Find where the given text appears and provide that cell's center as (x, y) coordinate. 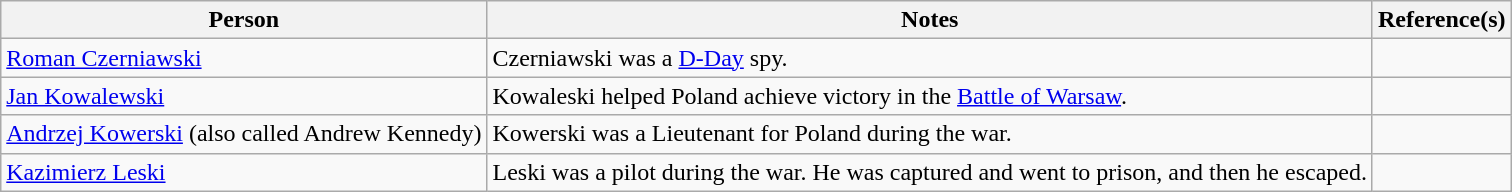
Kowerski was a Lieutenant for Poland during the war. (930, 134)
Reference(s) (1442, 20)
Leski was a pilot during the war. He was captured and went to prison, and then he escaped. (930, 172)
Roman Czerniawski (244, 58)
Czerniawski was a D-Day spy. (930, 58)
Notes (930, 20)
Person (244, 20)
Kazimierz Leski (244, 172)
Andrzej Kowerski (also called Andrew Kennedy) (244, 134)
Kowaleski helped Poland achieve victory in the Battle of Warsaw. (930, 96)
Jan Kowalewski (244, 96)
